Detect which cell encompasses the target text, then output its [x, y] center coordinate. 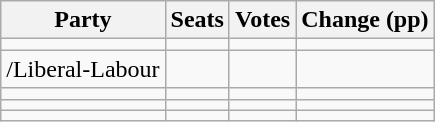
/Liberal-Labour [83, 69]
Votes [262, 20]
Party [83, 20]
Change (pp) [365, 20]
Seats [197, 20]
